Output the (X, Y) coordinate of the center of the cell containing the given text.  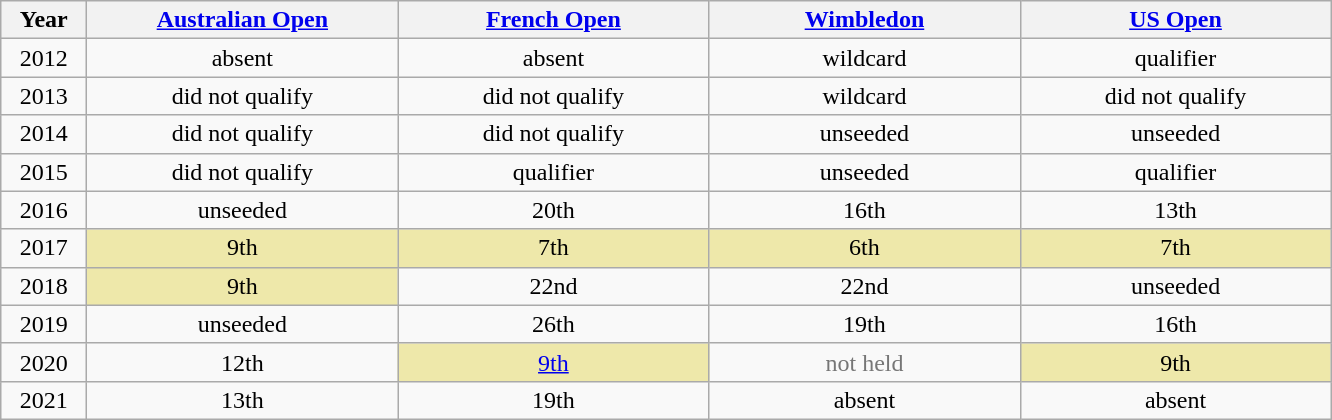
2014 (44, 134)
Australian Open (242, 20)
French Open (554, 20)
2012 (44, 58)
2013 (44, 96)
2019 (44, 324)
2021 (44, 400)
2018 (44, 286)
2017 (44, 248)
US Open (1176, 20)
2020 (44, 362)
26th (554, 324)
12th (242, 362)
not held (864, 362)
2016 (44, 210)
Year (44, 20)
6th (864, 248)
Wimbledon (864, 20)
2015 (44, 172)
20th (554, 210)
